From the cell containing the given text, extract its center point as (X, Y) coordinate. 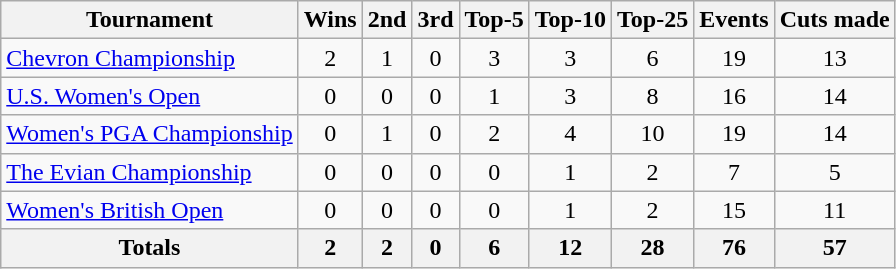
Top-25 (652, 20)
3rd (436, 20)
15 (734, 210)
4 (570, 134)
Tournament (150, 20)
Totals (150, 248)
16 (734, 96)
U.S. Women's Open (150, 96)
13 (834, 58)
8 (652, 96)
Women's British Open (150, 210)
5 (834, 172)
76 (734, 248)
Cuts made (834, 20)
57 (834, 248)
2nd (387, 20)
12 (570, 248)
7 (734, 172)
Wins (330, 20)
Chevron Championship (150, 58)
10 (652, 134)
28 (652, 248)
Top-5 (494, 20)
The Evian Championship (150, 172)
Events (734, 20)
Top-10 (570, 20)
Women's PGA Championship (150, 134)
11 (834, 210)
